Scan for the cell matching the given text and deliver its (x, y) coordinate at center. 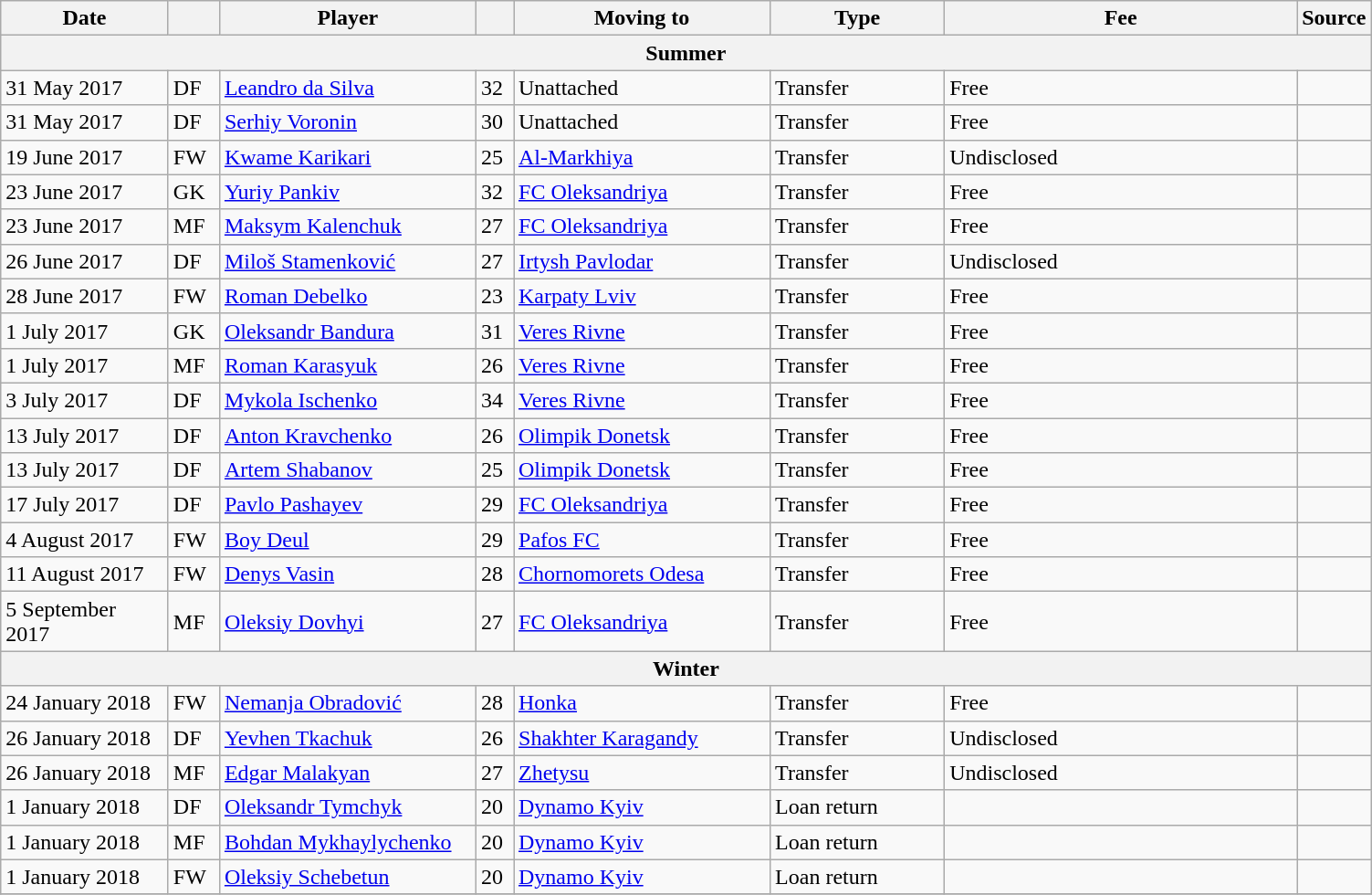
Mykola Ischenko (347, 400)
Oleksandr Tymchyk (347, 807)
11 August 2017 (85, 574)
Summer (686, 53)
31 (495, 331)
30 (495, 122)
34 (495, 400)
28 June 2017 (85, 296)
Oleksandr Bandura (347, 331)
Zhetysu (641, 773)
Leandro da Silva (347, 88)
Date (85, 18)
Yuriy Pankiv (347, 192)
Irtysh Pavlodar (641, 261)
Anton Kravchenko (347, 436)
Oleksiy Schebetun (347, 877)
Honka (641, 703)
Artem Shabanov (347, 470)
Fee (1121, 18)
17 July 2017 (85, 505)
Source (1335, 18)
Maksym Kalenchuk (347, 226)
Serhiy Voronin (347, 122)
Boy Deul (347, 540)
Bohdan Mykhaylychenko (347, 842)
Karpaty Lviv (641, 296)
Al-Markhiya (641, 157)
Miloš Stamenković (347, 261)
Shakhter Karagandy (641, 738)
Winter (686, 669)
Type (858, 18)
Pavlo Pashayev (347, 505)
3 July 2017 (85, 400)
Chornomorets Odesa (641, 574)
Roman Debelko (347, 296)
Oleksiy Dovhyi (347, 621)
Moving to (641, 18)
Yevhen Tkachuk (347, 738)
Nemanja Obradović (347, 703)
Denys Vasin (347, 574)
26 June 2017 (85, 261)
24 January 2018 (85, 703)
Player (347, 18)
Kwame Karikari (347, 157)
Pafos FC (641, 540)
4 August 2017 (85, 540)
19 June 2017 (85, 157)
23 (495, 296)
Edgar Malakyan (347, 773)
5 September 2017 (85, 621)
Roman Karasyuk (347, 365)
